Detect which cell encompasses the target text, then output its [X, Y] center coordinate. 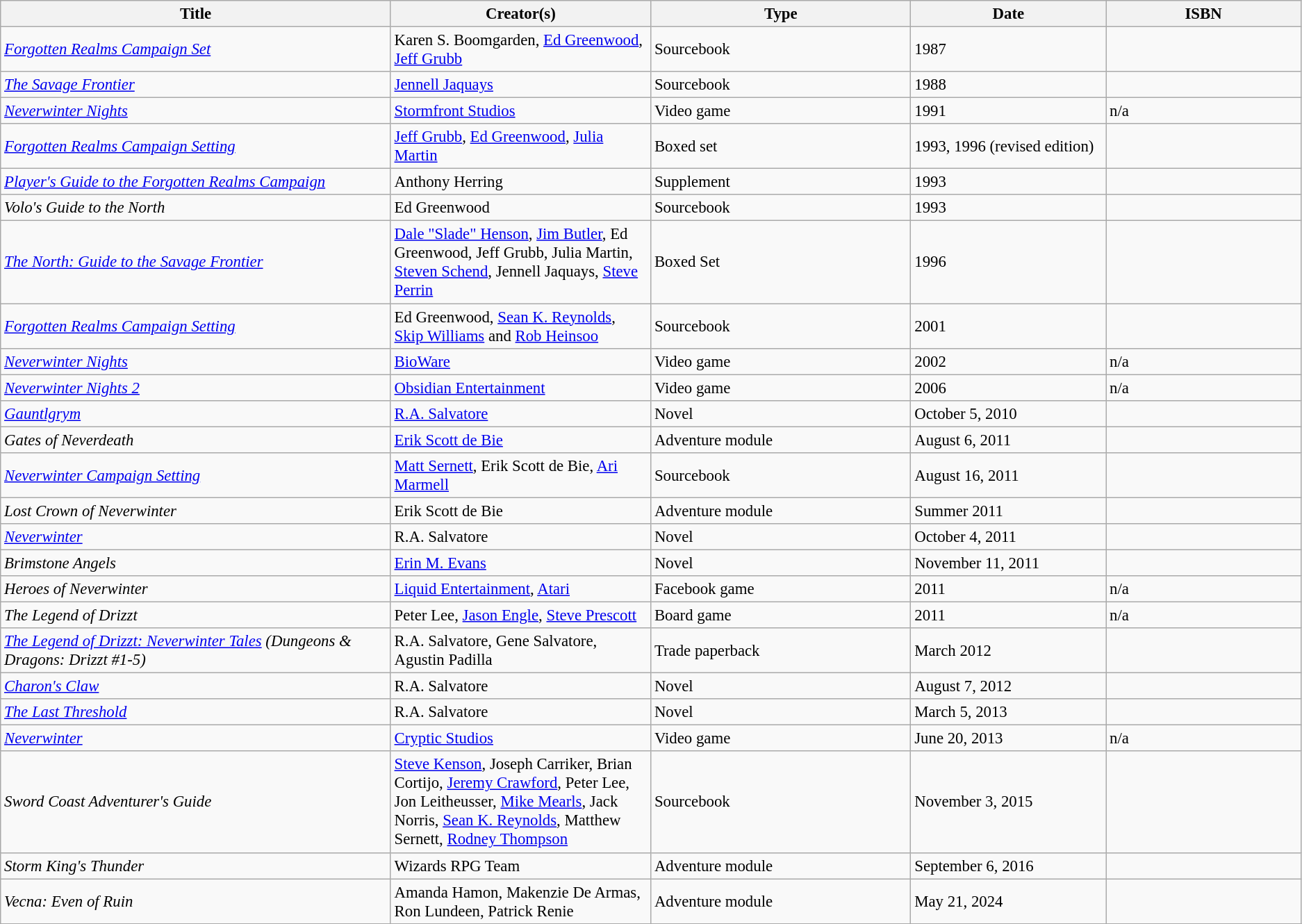
Type [781, 14]
Boxed set [781, 146]
Volo's Guide to the North [196, 208]
Stormfront Studios [520, 111]
November 11, 2011 [1009, 563]
August 6, 2011 [1009, 440]
September 6, 2016 [1009, 866]
Date [1009, 14]
2002 [1009, 361]
Gauntlgrym [196, 413]
Gates of Neverdeath [196, 440]
May 21, 2024 [1009, 902]
Trade paperback [781, 650]
Board game [781, 616]
Charon's Claw [196, 686]
Facebook game [781, 589]
Player's Guide to the Forgotten Realms Campaign [196, 182]
The Last Threshold [196, 712]
Ed Greenwood, Sean K. Reynolds, Skip Williams and Rob Heinsoo [520, 327]
Summer 2011 [1009, 511]
The Savage Frontier [196, 85]
Cryptic Studios [520, 739]
Karen S. Boomgarden, Ed Greenwood, Jeff Grubb [520, 50]
Neverwinter Nights 2 [196, 388]
October 4, 2011 [1009, 537]
Jennell Jaquays [520, 85]
1987 [1009, 50]
Neverwinter Campaign Setting [196, 475]
Supplement [781, 182]
Creator(s) [520, 14]
Heroes of Neverwinter [196, 589]
Matt Sernett, Erik Scott de Bie, Ari Marmell [520, 475]
The Legend of Drizzt [196, 616]
March 2012 [1009, 650]
Peter Lee, Jason Engle, Steve Prescott [520, 616]
Erin M. Evans [520, 563]
1988 [1009, 85]
Vecna: Even of Ruin [196, 902]
Obsidian Entertainment [520, 388]
October 5, 2010 [1009, 413]
March 5, 2013 [1009, 712]
2006 [1009, 388]
Dale "Slade" Henson, Jim Butler, Ed Greenwood, Jeff Grubb, Julia Martin, Steven Schend, Jennell Jaquays, Steve Perrin [520, 263]
The North: Guide to the Savage Frontier [196, 263]
Lost Crown of Neverwinter [196, 511]
2001 [1009, 327]
Title [196, 14]
Amanda Hamon, Makenzie De Armas, Ron Lundeen, Patrick Renie [520, 902]
1996 [1009, 263]
The Legend of Drizzt: Neverwinter Tales (Dungeons & Dragons: Drizzt #1-5) [196, 650]
1991 [1009, 111]
Brimstone Angels [196, 563]
Sword Coast Adventurer's Guide [196, 802]
August 7, 2012 [1009, 686]
June 20, 2013 [1009, 739]
Boxed Set [781, 263]
Liquid Entertainment, Atari [520, 589]
ISBN [1203, 14]
Jeff Grubb, Ed Greenwood, Julia Martin [520, 146]
R.A. Salvatore, Gene Salvatore, Agustin Padilla [520, 650]
1993, 1996 (revised edition) [1009, 146]
Storm King's Thunder [196, 866]
August 16, 2011 [1009, 475]
BioWare [520, 361]
November 3, 2015 [1009, 802]
Ed Greenwood [520, 208]
Forgotten Realms Campaign Set [196, 50]
Wizards RPG Team [520, 866]
Anthony Herring [520, 182]
